Scan for the cell matching the given text and deliver its (X, Y) coordinate at center. 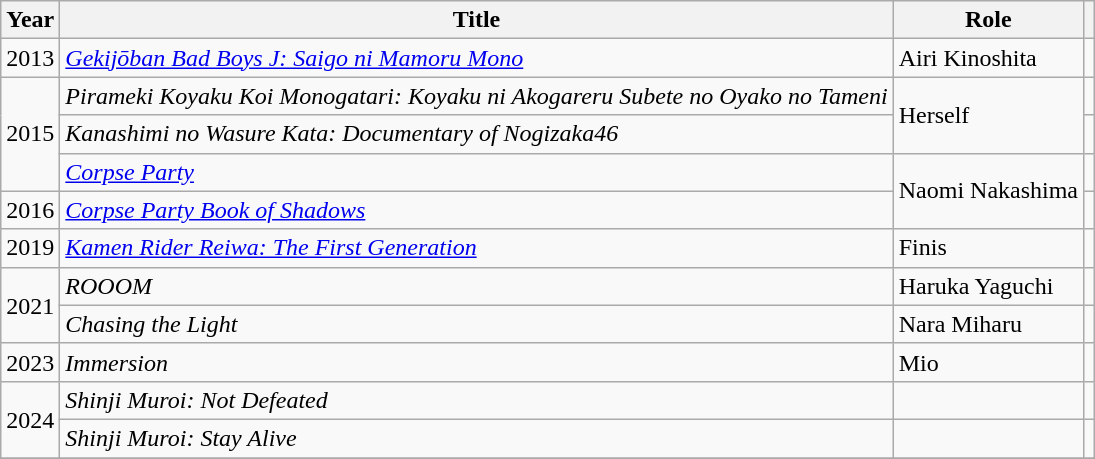
Year (30, 20)
Finis (988, 248)
Immersion (476, 362)
Mio (988, 362)
Herself (988, 115)
Naomi Nakashima (988, 191)
2013 (30, 58)
Chasing the Light (476, 324)
Corpse Party (476, 172)
2023 (30, 362)
Corpse Party Book of Shadows (476, 210)
Title (476, 20)
2019 (30, 248)
2016 (30, 210)
Pirameki Koyaku Koi Monogatari: Koyaku ni Akogareru Subete no Oyako no Tameni (476, 96)
Haruka Yaguchi (988, 286)
2021 (30, 305)
2015 (30, 134)
Shinji Muroi: Stay Alive (476, 438)
Nara Miharu (988, 324)
2024 (30, 419)
Kanashimi no Wasure Kata: Documentary of Nogizaka46 (476, 134)
Shinji Muroi: Not Defeated (476, 400)
ROOOM (476, 286)
Kamen Rider Reiwa: The First Generation (476, 248)
Airi Kinoshita (988, 58)
Gekijōban Bad Boys J: Saigo ni Mamoru Mono (476, 58)
Role (988, 20)
